From the cell containing the given text, extract its center point as [x, y] coordinate. 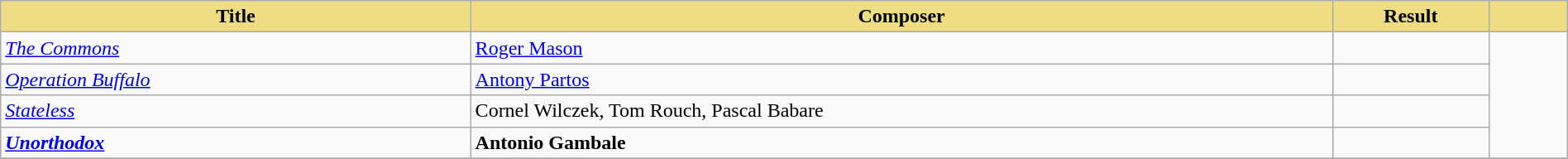
Title [236, 17]
The Commons [236, 48]
Stateless [236, 111]
Antonio Gambale [901, 142]
Operation Buffalo [236, 79]
Antony Partos [901, 79]
Unorthodox [236, 142]
Result [1411, 17]
Cornel Wilczek, Tom Rouch, Pascal Babare [901, 111]
Composer [901, 17]
Roger Mason [901, 48]
